Provide the (x, y) coordinate of the cell's center where the given text is located.  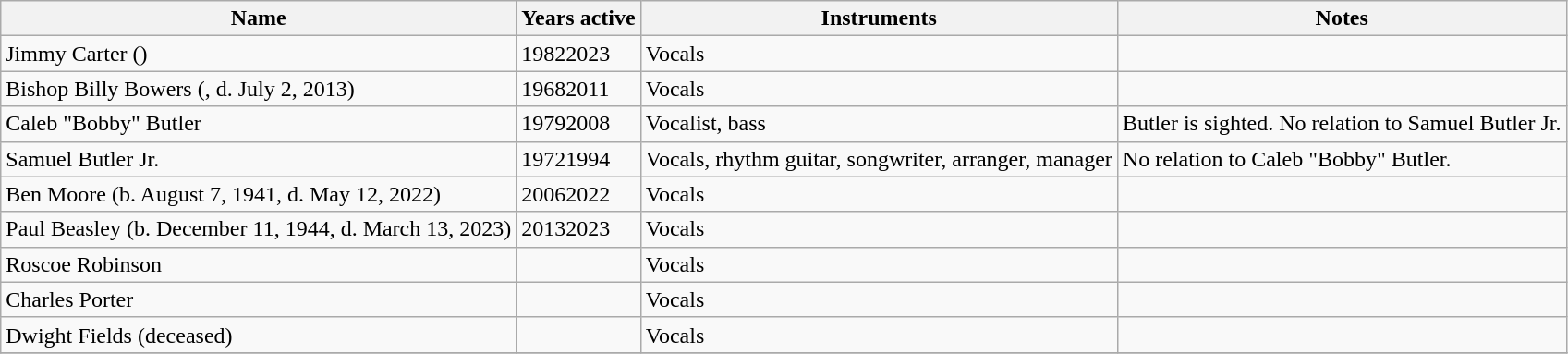
Paul Beasley (b. December 11, 1944, d. March 13, 2023) (259, 229)
Dwight Fields (deceased) (259, 335)
Years active (578, 18)
Instruments (879, 18)
19822023 (578, 54)
20062022 (578, 194)
Ben Moore (b. August 7, 1941, d. May 12, 2022) (259, 194)
19682011 (578, 89)
Roscoe Robinson (259, 264)
Vocalist, bass (879, 124)
19721994 (578, 159)
Name (259, 18)
Vocals, rhythm guitar, songwriter, arranger, manager (879, 159)
Notes (1342, 18)
Butler is sighted. No relation to Samuel Butler Jr. (1342, 124)
Jimmy Carter () (259, 54)
Bishop Billy Bowers (, d. July 2, 2013) (259, 89)
Caleb "Bobby" Butler (259, 124)
19792008 (578, 124)
No relation to Caleb "Bobby" Butler. (1342, 159)
20132023 (578, 229)
Charles Porter (259, 299)
Samuel Butler Jr. (259, 159)
